Return [X, Y] of the center of cell containing provided text 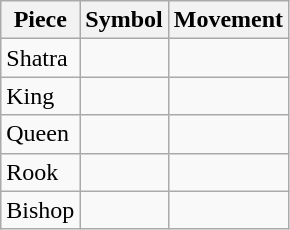
Movement [228, 20]
Rook [40, 172]
Bishop [40, 210]
Symbol [124, 20]
Shatra [40, 58]
Piece [40, 20]
Queen [40, 134]
King [40, 96]
